Search for the cell housing the specified text and yield its [x, y] center coordinate. 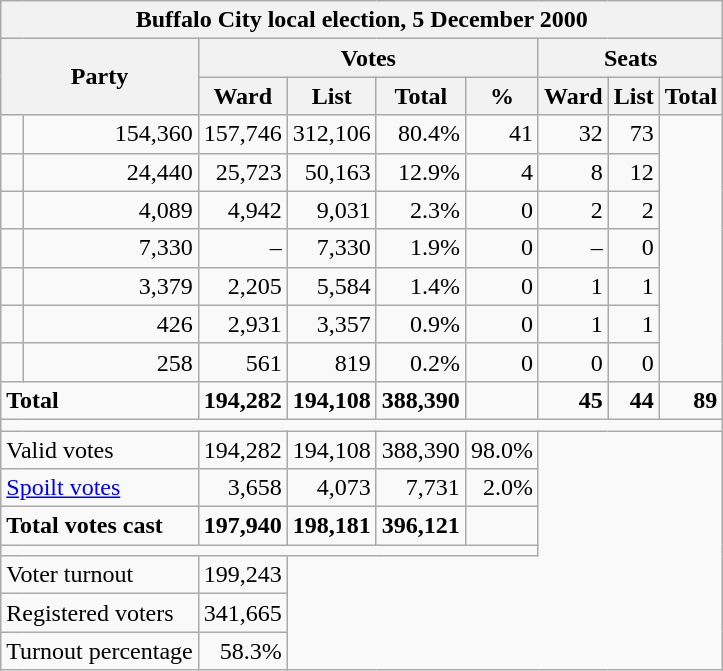
Party [100, 77]
Valid votes [100, 449]
4,942 [242, 210]
24,440 [110, 172]
1.9% [420, 248]
Total votes cast [100, 526]
258 [110, 362]
41 [502, 134]
0.9% [420, 324]
89 [691, 400]
819 [332, 362]
% [502, 96]
197,940 [242, 526]
80.4% [420, 134]
0.2% [420, 362]
Registered voters [100, 613]
Voter turnout [100, 575]
25,723 [242, 172]
199,243 [242, 575]
198,181 [332, 526]
157,746 [242, 134]
98.0% [502, 449]
8 [573, 172]
561 [242, 362]
58.3% [242, 651]
Votes [368, 58]
396,121 [420, 526]
5,584 [332, 286]
Seats [630, 58]
3,357 [332, 324]
3,379 [110, 286]
426 [110, 324]
44 [634, 400]
Spoilt votes [100, 488]
341,665 [242, 613]
1.4% [420, 286]
2.0% [502, 488]
2,205 [242, 286]
32 [573, 134]
45 [573, 400]
12.9% [420, 172]
Turnout percentage [100, 651]
4 [502, 172]
4,089 [110, 210]
9,031 [332, 210]
312,106 [332, 134]
7,731 [420, 488]
73 [634, 134]
3,658 [242, 488]
50,163 [332, 172]
2,931 [242, 324]
154,360 [110, 134]
2.3% [420, 210]
Buffalo City local election, 5 December 2000 [362, 20]
4,073 [332, 488]
12 [634, 172]
